Pinpoint the cell where the given text exists, returning its (x, y) midpoint coordinate. 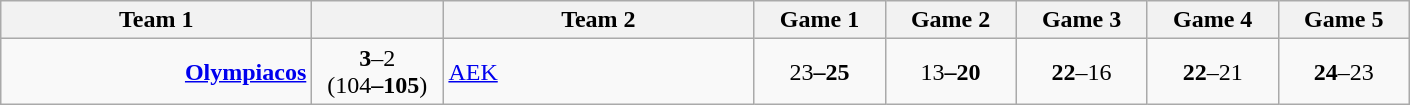
24–23 (1344, 72)
Team 2 (598, 20)
Game 4 (1212, 20)
Team 1 (156, 20)
Game 3 (1082, 20)
AEK (598, 72)
Olympiacos (156, 72)
13–20 (950, 72)
22–21 (1212, 72)
Game 5 (1344, 20)
3–2(104–105) (378, 72)
Game 2 (950, 20)
Game 1 (820, 20)
22–16 (1082, 72)
23–25 (820, 72)
